Extract the (x, y) coordinate from the center of the cell holding the provided text.  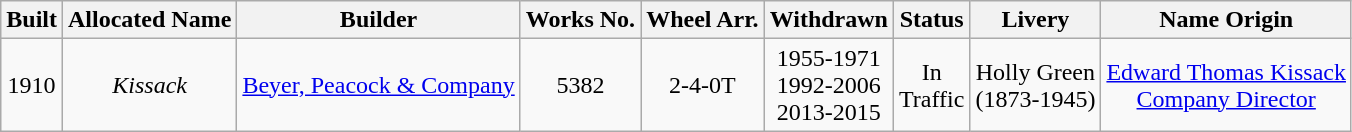
Beyer, Peacock & Company (378, 85)
Holly Green(1873-1945) (1036, 85)
Built (32, 20)
InTraffic (931, 85)
Wheel Arr. (702, 20)
2-4-0T (702, 85)
Kissack (150, 85)
1955-19711992-20062013-2015 (828, 85)
1910 (32, 85)
Name Origin (1226, 20)
5382 (580, 85)
Builder (378, 20)
Livery (1036, 20)
Works No. (580, 20)
Status (931, 20)
Withdrawn (828, 20)
Edward Thomas KissackCompany Director (1226, 85)
Allocated Name (150, 20)
